Output the (x, y) coordinate of the center of the cell containing the given text.  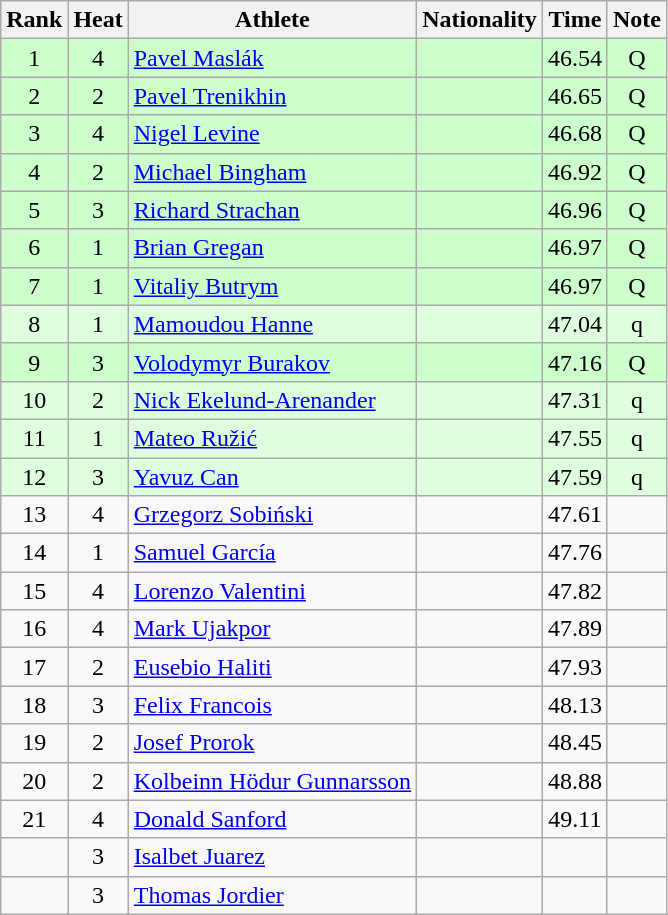
48.45 (574, 743)
13 (34, 515)
Richard Strachan (272, 210)
47.16 (574, 362)
11 (34, 438)
47.93 (574, 667)
46.96 (574, 210)
5 (34, 210)
16 (34, 629)
12 (34, 477)
46.68 (574, 134)
Felix Francois (272, 705)
48.13 (574, 705)
Nick Ekelund-Arenander (272, 400)
14 (34, 553)
Michael Bingham (272, 172)
48.88 (574, 781)
Donald Sanford (272, 819)
Athlete (272, 20)
47.59 (574, 477)
Samuel García (272, 553)
Isalbet Juarez (272, 857)
Note (636, 20)
9 (34, 362)
47.31 (574, 400)
15 (34, 591)
46.54 (574, 58)
10 (34, 400)
Time (574, 20)
17 (34, 667)
Nigel Levine (272, 134)
Mamoudou Hanne (272, 324)
47.04 (574, 324)
47.55 (574, 438)
Mateo Ružić (272, 438)
Pavel Trenikhin (272, 96)
Mark Ujakpor (272, 629)
Yavuz Can (272, 477)
Kolbeinn Hödur Gunnarsson (272, 781)
Volodymyr Burakov (272, 362)
7 (34, 286)
6 (34, 248)
47.61 (574, 515)
Heat (98, 20)
Brian Gregan (272, 248)
18 (34, 705)
46.65 (574, 96)
47.82 (574, 591)
Thomas Jordier (272, 895)
Grzegorz Sobiński (272, 515)
8 (34, 324)
47.76 (574, 553)
49.11 (574, 819)
Josef Prorok (272, 743)
Pavel Maslák (272, 58)
Vitaliy Butrym (272, 286)
Rank (34, 20)
Lorenzo Valentini (272, 591)
Nationality (480, 20)
21 (34, 819)
46.92 (574, 172)
47.89 (574, 629)
19 (34, 743)
20 (34, 781)
Eusebio Haliti (272, 667)
